Return the (x, y) coordinate for the center point of the cell that contains the specified text.  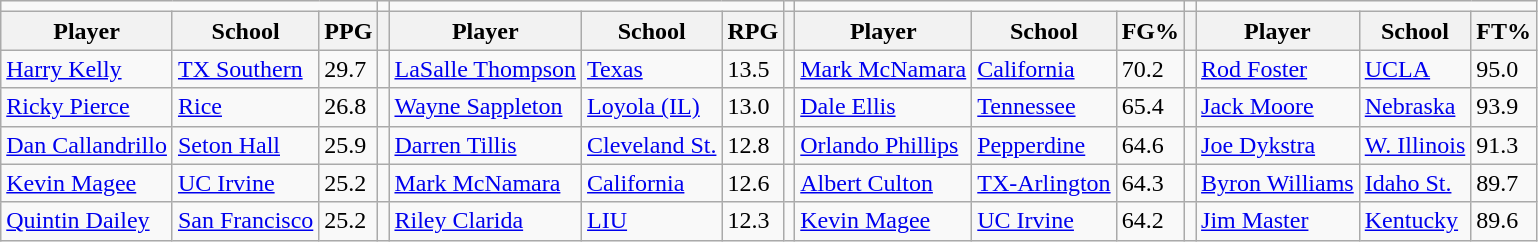
25.9 (348, 145)
FT% (1504, 31)
65.4 (1150, 107)
13.0 (753, 107)
Jack Moore (1278, 107)
Kentucky (1415, 221)
12.3 (753, 221)
Albert Culton (884, 183)
Ricky Pierce (87, 107)
RPG (753, 31)
Tennessee (1044, 107)
70.2 (1150, 69)
LIU (652, 221)
Orlando Phillips (884, 145)
Quintin Dailey (87, 221)
Idaho St. (1415, 183)
TX Southern (245, 69)
Seton Hall (245, 145)
64.6 (1150, 145)
PPG (348, 31)
Darren Tillis (486, 145)
Byron Williams (1278, 183)
13.5 (753, 69)
Riley Clarida (486, 221)
UCLA (1415, 69)
89.6 (1504, 221)
Dan Callandrillo (87, 145)
W. Illinois (1415, 145)
89.7 (1504, 183)
Nebraska (1415, 107)
12.8 (753, 145)
Wayne Sappleton (486, 107)
Texas (652, 69)
Loyola (IL) (652, 107)
LaSalle Thompson (486, 69)
95.0 (1504, 69)
64.2 (1150, 221)
12.6 (753, 183)
Pepperdine (1044, 145)
Dale Ellis (884, 107)
26.8 (348, 107)
93.9 (1504, 107)
Jim Master (1278, 221)
91.3 (1504, 145)
Cleveland St. (652, 145)
TX-Arlington (1044, 183)
29.7 (348, 69)
Rod Foster (1278, 69)
Rice (245, 107)
64.3 (1150, 183)
FG% (1150, 31)
San Francisco (245, 221)
Joe Dykstra (1278, 145)
Harry Kelly (87, 69)
